Output the [X, Y] coordinate of the center of the cell containing the given text.  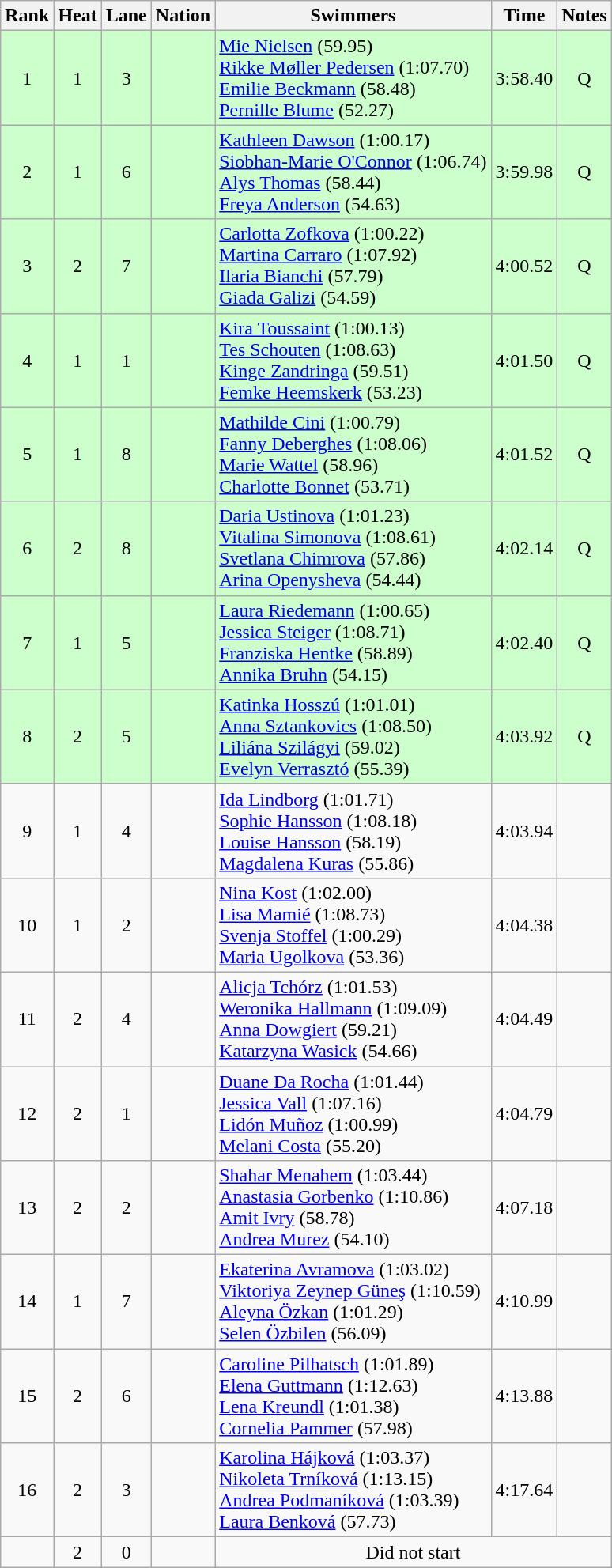
Notes [584, 16]
Ida Lindborg (1:01.71)Sophie Hansson (1:08.18)Louise Hansson (58.19)Magdalena Kuras (55.86) [353, 830]
Nina Kost (1:02.00)Lisa Mamié (1:08.73)Svenja Stoffel (1:00.29)Maria Ugolkova (53.36) [353, 925]
4:03.94 [524, 830]
Caroline Pilhatsch (1:01.89)Elena Guttmann (1:12.63)Lena Kreundl (1:01.38)Cornelia Pammer (57.98) [353, 1396]
4:01.52 [524, 454]
4:03.92 [524, 737]
Carlotta Zofkova (1:00.22)Martina Carraro (1:07.92)Ilaria Bianchi (57.79)Giada Galizi (54.59) [353, 266]
9 [27, 830]
4:01.50 [524, 361]
Heat [77, 16]
4:04.49 [524, 1018]
4:02.40 [524, 642]
Duane Da Rocha (1:01.44)Jessica Vall (1:07.16)Lidón Muñoz (1:00.99)Melani Costa (55.20) [353, 1113]
4:04.38 [524, 925]
4:10.99 [524, 1302]
Karolina Hájková (1:03.37)Nikoleta Trníková (1:13.15)Andrea Podmaníková (1:03.39)Laura Benková (57.73) [353, 1490]
4:02.14 [524, 549]
3:58.40 [524, 77]
16 [27, 1490]
Katinka Hosszú (1:01.01)Anna Sztankovics (1:08.50)Liliána Szilágyi (59.02)Evelyn Verrasztó (55.39) [353, 737]
14 [27, 1302]
4:13.88 [524, 1396]
Laura Riedemann (1:00.65)Jessica Steiger (1:08.71)Franziska Hentke (58.89)Annika Bruhn (54.15) [353, 642]
15 [27, 1396]
Rank [27, 16]
0 [127, 1552]
4:00.52 [524, 266]
Shahar Menahem (1:03.44)Anastasia Gorbenko (1:10.86)Amit Ivry (58.78)Andrea Murez (54.10) [353, 1208]
Kathleen Dawson (1:00.17)Siobhan-Marie O'Connor (1:06.74)Alys Thomas (58.44)Freya Anderson (54.63) [353, 172]
Did not start [413, 1552]
4:17.64 [524, 1490]
Nation [183, 16]
3:59.98 [524, 172]
13 [27, 1208]
4:07.18 [524, 1208]
Alicja Tchórz (1:01.53)Weronika Hallmann (1:09.09)Anna Dowgiert (59.21)Katarzyna Wasick (54.66) [353, 1018]
11 [27, 1018]
Mathilde Cini (1:00.79)Fanny Deberghes (1:08.06)Marie Wattel (58.96)Charlotte Bonnet (53.71) [353, 454]
12 [27, 1113]
10 [27, 925]
Time [524, 16]
Kira Toussaint (1:00.13)Tes Schouten (1:08.63)Kinge Zandringa (59.51)Femke Heemskerk (53.23) [353, 361]
Lane [127, 16]
4:04.79 [524, 1113]
Daria Ustinova (1:01.23)Vitalina Simonova (1:08.61)Svetlana Chimrova (57.86)Arina Openysheva (54.44) [353, 549]
Ekaterina Avramova (1:03.02)Viktoriya Zeynep Güneş (1:10.59)Aleyna Özkan (1:01.29)Selen Özbilen (56.09) [353, 1302]
Mie Nielsen (59.95)Rikke Møller Pedersen (1:07.70)Emilie Beckmann (58.48)Pernille Blume (52.27) [353, 77]
Swimmers [353, 16]
